Pinpoint the cell where the given text exists, returning its [x, y] midpoint coordinate. 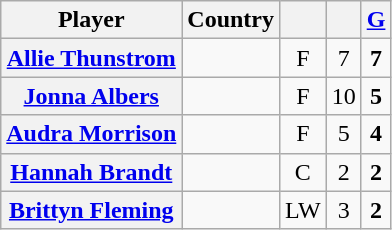
G [376, 20]
Audra Morrison [92, 134]
Brittyn Fleming [92, 210]
Hannah Brandt [92, 172]
4 [376, 134]
C [304, 172]
Country [231, 20]
Allie Thunstrom [92, 58]
LW [304, 210]
3 [344, 210]
10 [344, 96]
Jonna Albers [92, 96]
Player [92, 20]
